Output the (x, y) coordinate of the center of the cell containing the given text.  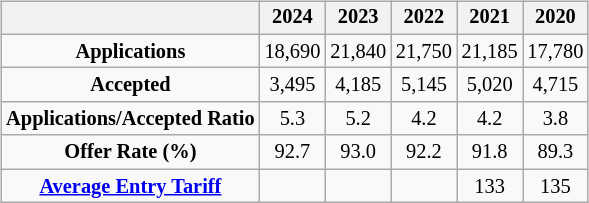
91.8 (490, 152)
92.2 (424, 152)
21,840 (358, 51)
4,185 (358, 85)
2020 (556, 18)
Offer Rate (%) (130, 152)
Accepted (130, 85)
4,715 (556, 85)
5,020 (490, 85)
3,495 (293, 85)
135 (556, 186)
89.3 (556, 152)
Average Entry Tariff (130, 186)
18,690 (293, 51)
2021 (490, 18)
93.0 (358, 152)
Applications/Accepted Ratio (130, 119)
17,780 (556, 51)
5.2 (358, 119)
5.3 (293, 119)
2022 (424, 18)
5,145 (424, 85)
Applications (130, 51)
133 (490, 186)
2024 (293, 18)
21,750 (424, 51)
3.8 (556, 119)
2023 (358, 18)
92.7 (293, 152)
21,185 (490, 51)
